Extract the [X, Y] coordinate from the center of the cell holding the provided text.  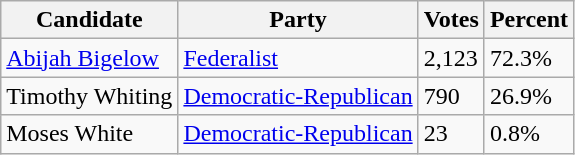
Party [298, 20]
Abijah Bigelow [90, 58]
790 [451, 96]
72.3% [528, 58]
26.9% [528, 96]
Timothy Whiting [90, 96]
Federalist [298, 58]
2,123 [451, 58]
Votes [451, 20]
Moses White [90, 134]
Candidate [90, 20]
Percent [528, 20]
23 [451, 134]
0.8% [528, 134]
